Return (X, Y) of the center of cell containing provided text 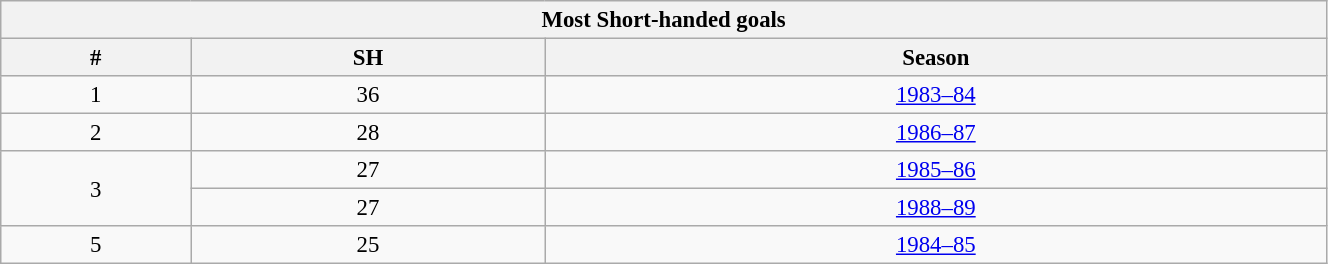
28 (368, 133)
1984–85 (936, 245)
1983–84 (936, 95)
36 (368, 95)
Season (936, 58)
2 (96, 133)
25 (368, 245)
SH (368, 58)
1988–89 (936, 208)
# (96, 58)
1985–86 (936, 170)
1 (96, 95)
5 (96, 245)
3 (96, 188)
Most Short-handed goals (664, 20)
1986–87 (936, 133)
